Output the [X, Y] coordinate of the center of the cell containing the given text.  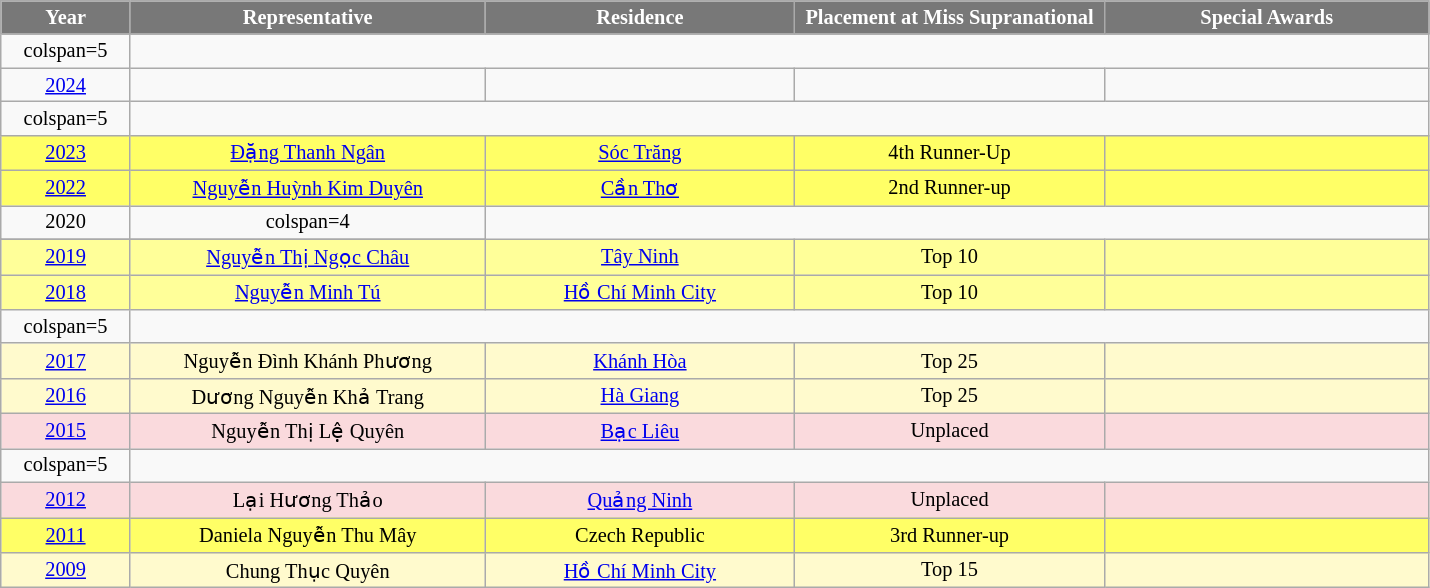
2016 [66, 396]
Lại Hương Thảo [308, 500]
3rd Runner-up [950, 534]
Top 15 [950, 570]
Dương Nguyễn Khả Trang [308, 396]
Cần Thơ [640, 188]
Nguyễn Huỳnh Kim Duyên [308, 188]
Quảng Ninh [640, 500]
2015 [66, 430]
Special Awards [1266, 17]
Nguyễn Thị Ngọc Châu [308, 256]
2018 [66, 292]
2017 [66, 360]
Residence [640, 17]
Placement at Miss Supranational [950, 17]
2020 [66, 222]
Hà Giang [640, 396]
2009 [66, 570]
Nguyễn Đình Khánh Phương [308, 360]
2023 [66, 152]
Czech Republic [640, 534]
Khánh Hòa [640, 360]
Nguyễn Thị Lệ Quyên [308, 430]
Daniela Nguyễn Thu Mây [308, 534]
Nguyễn Minh Tú [308, 292]
Đặng Thanh Ngân [308, 152]
4th Runner-Up [950, 152]
2011 [66, 534]
Chung Thục Quyên [308, 570]
Year [66, 17]
2019 [66, 256]
Bạc Liêu [640, 430]
Representative [308, 17]
2022 [66, 188]
2nd Runner-up [950, 188]
2012 [66, 500]
2024 [66, 85]
Tây Ninh [640, 256]
colspan=4 [308, 222]
Sóc Trăng [640, 152]
